Search for the cell housing the specified text and yield its (x, y) center coordinate. 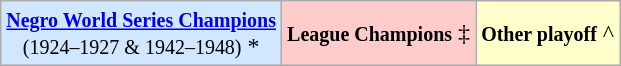
League Champions ‡ (379, 34)
Other playoff ^ (548, 34)
Negro World Series Champions(1924–1927 & 1942–1948) * (142, 34)
